Detect which cell encompasses the target text, then output its [x, y] center coordinate. 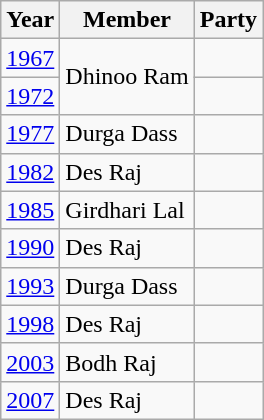
Dhinoo Ram [127, 77]
Bodh Raj [127, 362]
1985 [30, 210]
1967 [30, 58]
Member [127, 20]
1972 [30, 96]
1982 [30, 172]
2003 [30, 362]
Girdhari Lal [127, 210]
Party [228, 20]
1993 [30, 286]
1977 [30, 134]
1998 [30, 324]
Year [30, 20]
2007 [30, 400]
1990 [30, 248]
